Locate the cell with the specified text and output its (x, y) center coordinate. 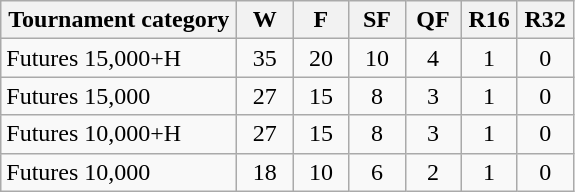
Tournament category (119, 20)
6 (377, 172)
2 (433, 172)
F (321, 20)
20 (321, 58)
R32 (545, 20)
Futures 10,000 (119, 172)
Futures 15,000+H (119, 58)
QF (433, 20)
SF (377, 20)
Futures 10,000+H (119, 134)
W (265, 20)
Futures 15,000 (119, 96)
R16 (489, 20)
18 (265, 172)
4 (433, 58)
35 (265, 58)
